Detect which cell encompasses the target text, then output its (X, Y) center coordinate. 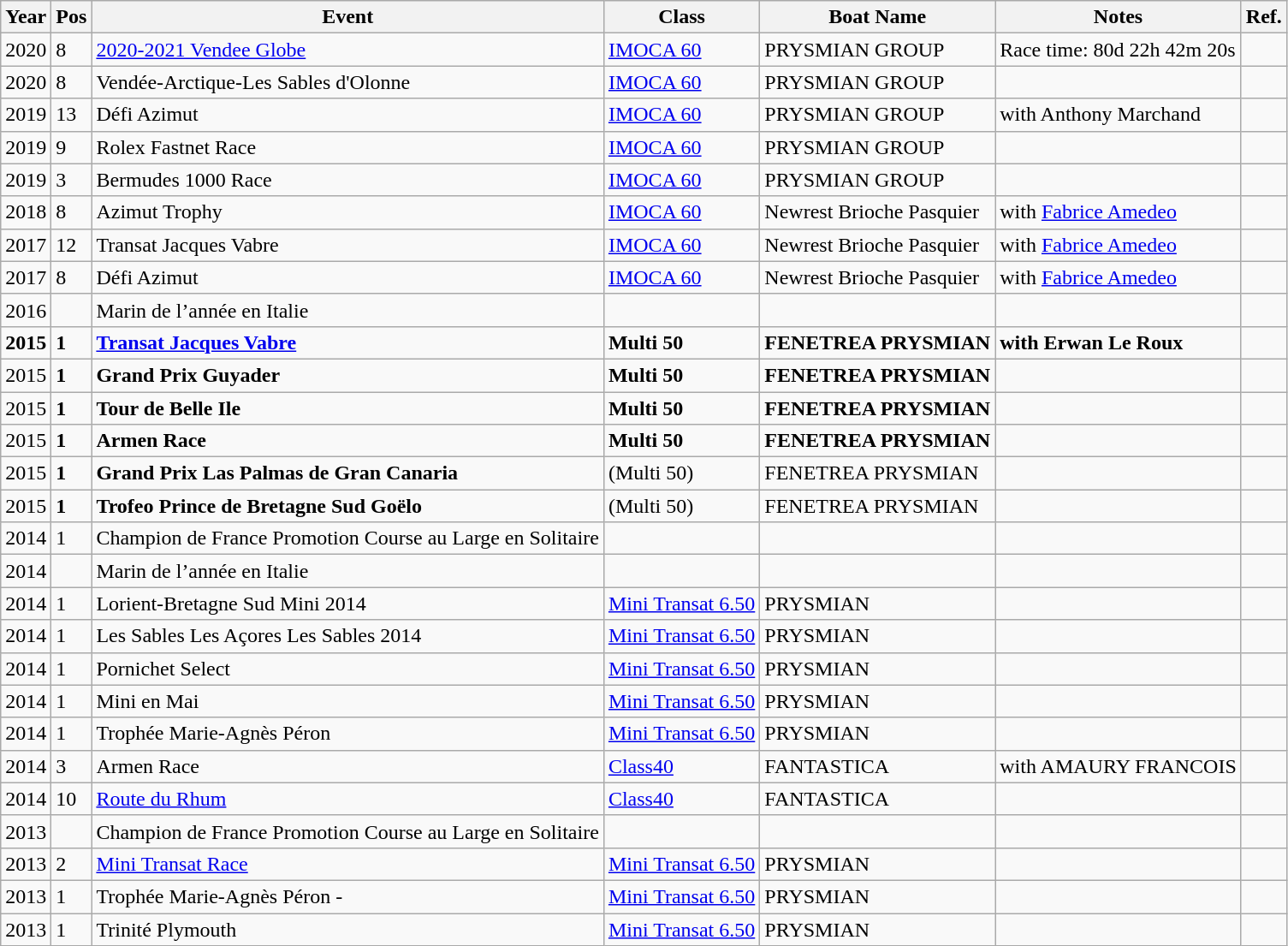
Trofeo Prince de Bretagne Sud Goëlo (347, 506)
Event (347, 17)
with Erwan Le Roux (1119, 342)
Rolex Fastnet Race (347, 147)
10 (72, 799)
Bermudes 1000 Race (347, 180)
Vendée-Arctique-Les Sables d'Olonne (347, 82)
Mini Transat Race (347, 864)
Pornichet Select (347, 669)
Ref. (1263, 17)
with Anthony Marchand (1119, 115)
Year (26, 17)
Pos (72, 17)
Boat Name (878, 17)
Grand Prix Guyader (347, 375)
Grand Prix Las Palmas de Gran Canaria (347, 473)
Mini en Mai (347, 701)
Trinité Plymouth (347, 929)
9 (72, 147)
Route du Rhum (347, 799)
2018 (26, 212)
Class (681, 17)
13 (72, 115)
with AMAURY FRANCOIS (1119, 766)
Trophée Marie-Agnès Péron (347, 734)
2020-2021 Vendee Globe (347, 50)
Tour de Belle Ile (347, 408)
Notes (1119, 17)
2016 (26, 310)
Azimut Trophy (347, 212)
12 (72, 245)
Lorient-Bretagne Sud Mini 2014 (347, 604)
Les Sables Les Açores Les Sables 2014 (347, 636)
2 (72, 864)
Trophée Marie-Agnès Péron - (347, 896)
Race time: 80d 22h 42m 20s (1119, 50)
